Pinpoint the cell where the given text exists, returning its (X, Y) midpoint coordinate. 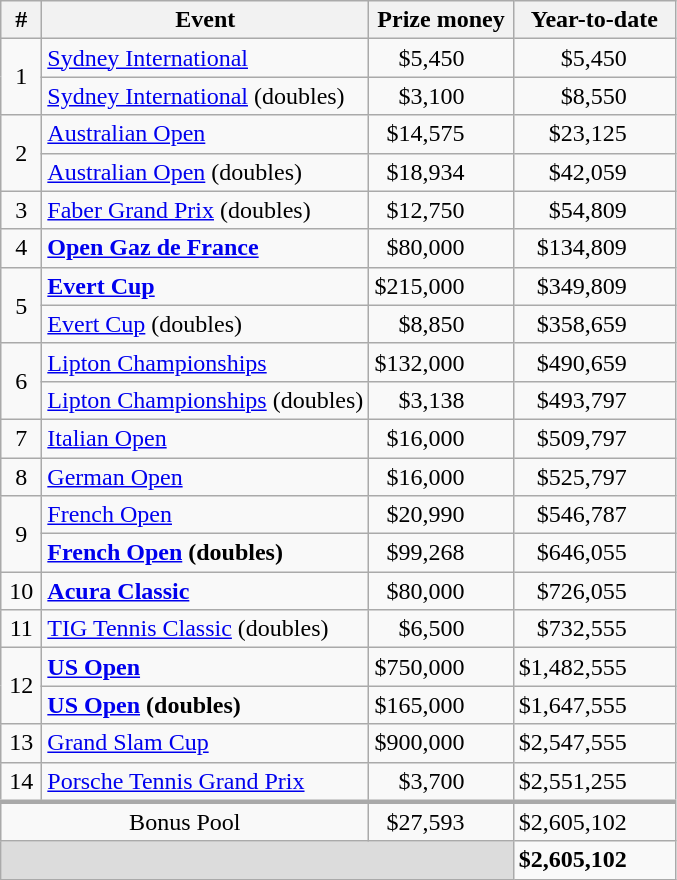
Sydney International (doubles) (206, 96)
Grand Slam Cup (206, 743)
# (22, 20)
Year-to-date (594, 20)
French Open (doubles) (206, 553)
$900,000 (441, 743)
Faber Grand Prix (doubles) (206, 210)
$546,787 (594, 515)
11 (22, 629)
$215,000 (441, 286)
$165,000 (441, 705)
TIG Tennis Classic (doubles) (206, 629)
Australian Open (206, 134)
Open Gaz de France (206, 248)
Prize money (441, 20)
$23,125 (594, 134)
Evert Cup (206, 286)
Porsche Tennis Grand Prix (206, 782)
Italian Open (206, 438)
2 (22, 153)
$732,555 (594, 629)
$750,000 (441, 667)
$509,797 (594, 438)
9 (22, 534)
$8,550 (594, 96)
$1,647,555 (594, 705)
$2,547,555 (594, 743)
4 (22, 248)
$349,809 (594, 286)
$42,059 (594, 172)
Lipton Championships (206, 362)
$54,809 (594, 210)
Lipton Championships (doubles) (206, 400)
$646,055 (594, 553)
$20,990 (441, 515)
$6,500 (441, 629)
1 (22, 77)
German Open (206, 477)
Sydney International (206, 58)
$493,797 (594, 400)
10 (22, 591)
French Open (206, 515)
$1,482,555 (594, 667)
$3,700 (441, 782)
$358,659 (594, 324)
$490,659 (594, 362)
14 (22, 782)
Australian Open (doubles) (206, 172)
$3,138 (441, 400)
$99,268 (441, 553)
7 (22, 438)
US Open (206, 667)
$132,000 (441, 362)
US Open (doubles) (206, 705)
12 (22, 686)
$12,750 (441, 210)
$525,797 (594, 477)
13 (22, 743)
$3,100 (441, 96)
$27,593 (441, 822)
$14,575 (441, 134)
$18,934 (441, 172)
5 (22, 305)
$726,055 (594, 591)
Event (206, 20)
$134,809 (594, 248)
3 (22, 210)
Bonus Pool (185, 822)
Evert Cup (doubles) (206, 324)
8 (22, 477)
6 (22, 381)
$8,850 (441, 324)
$2,551,255 (594, 782)
Acura Classic (206, 591)
